Pinpoint the cell where the given text exists, returning its (x, y) midpoint coordinate. 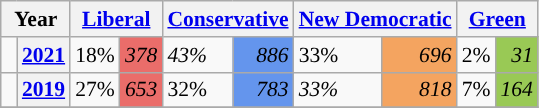
378 (142, 55)
43% (198, 55)
2019 (44, 90)
18% (95, 55)
7% (476, 90)
653 (142, 90)
27% (95, 90)
164 (516, 90)
2% (476, 55)
32% (198, 90)
New Democratic (376, 19)
Liberal (116, 19)
886 (264, 55)
31 (516, 55)
Conservative (228, 19)
818 (418, 90)
783 (264, 90)
2021 (44, 55)
696 (418, 55)
Green (498, 19)
Year (36, 19)
